Locate the cell with the specified text and output its [X, Y] center coordinate. 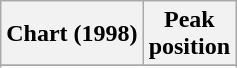
Chart (1998) [72, 34]
Peakposition [189, 34]
